Locate the cell with the specified text and output its (x, y) center coordinate. 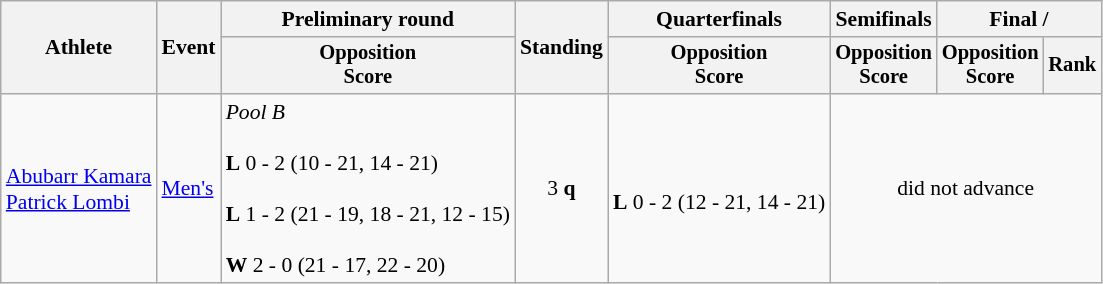
Standing (562, 48)
3 q (562, 188)
Rank (1072, 66)
Preliminary round (368, 19)
Quarterfinals (719, 19)
did not advance (966, 188)
Semifinals (884, 19)
Athlete (79, 48)
Abubarr KamaraPatrick Lombi (79, 188)
Pool BL 0 - 2 (10 - 21, 14 - 21)L 1 - 2 (21 - 19, 18 - 21, 12 - 15)W 2 - 0 (21 - 17, 22 - 20) (368, 188)
Men's (189, 188)
Event (189, 48)
Final / (1019, 19)
L 0 - 2 (12 - 21, 14 - 21) (719, 188)
